Extract the (X, Y) coordinate from the center of the cell holding the provided text.  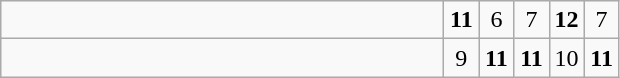
12 (566, 20)
6 (496, 20)
9 (462, 58)
10 (566, 58)
